Return the (x, y) coordinate for the center point of the cell that contains the specified text.  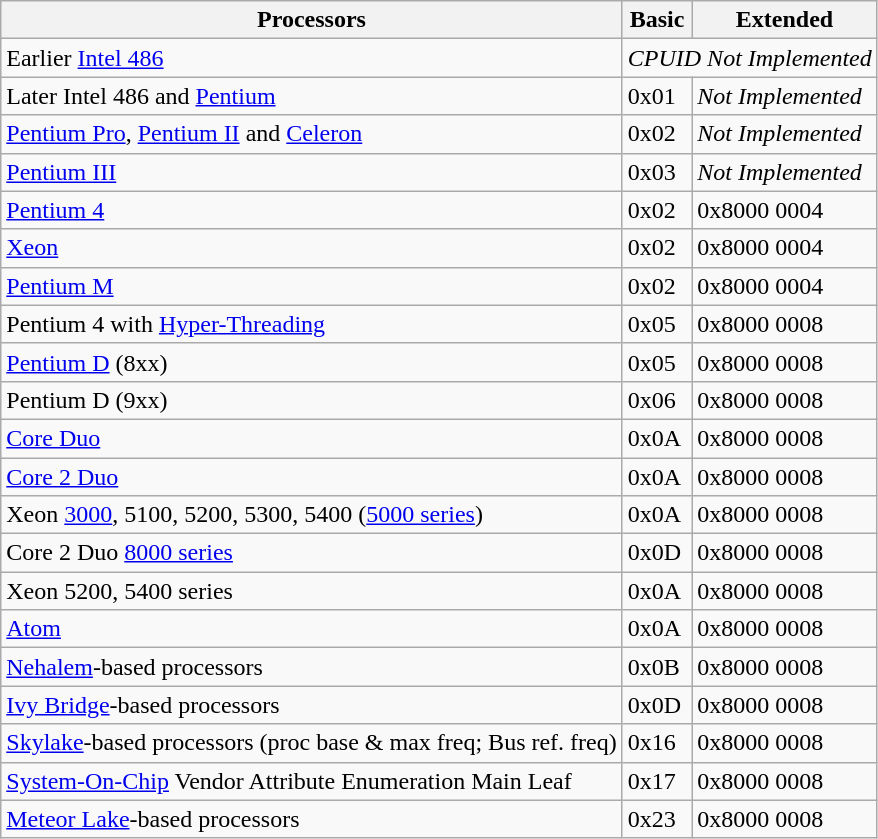
Processors (312, 20)
Pentium M (312, 286)
Basic (656, 20)
Earlier Intel 486 (312, 58)
Extended (785, 20)
Core 2 Duo (312, 477)
Later Intel 486 and Pentium (312, 96)
0x16 (656, 743)
Pentium D (9xx) (312, 400)
Nehalem-based processors (312, 667)
Meteor Lake-based processors (312, 819)
Pentium 4 (312, 210)
0x23 (656, 819)
Atom (312, 629)
0x17 (656, 781)
CPUID Not Implemented (750, 58)
Core 2 Duo 8000 series (312, 553)
Pentium III (312, 172)
Xeon 3000, 5100, 5200, 5300, 5400 (5000 series) (312, 515)
0x03 (656, 172)
Core Duo (312, 438)
Pentium Pro, Pentium II and Celeron (312, 134)
Xeon 5200, 5400 series (312, 591)
Pentium 4 with Hyper-Threading (312, 324)
0x01 (656, 96)
Pentium D (8xx) (312, 362)
Ivy Bridge-based processors (312, 705)
System-On-Chip Vendor Attribute Enumeration Main Leaf (312, 781)
Skylake-based processors (proc base & max freq; Bus ref. freq) (312, 743)
0x0B (656, 667)
Xeon (312, 248)
0x06 (656, 400)
